From the cell containing the given text, extract its center point as (X, Y) coordinate. 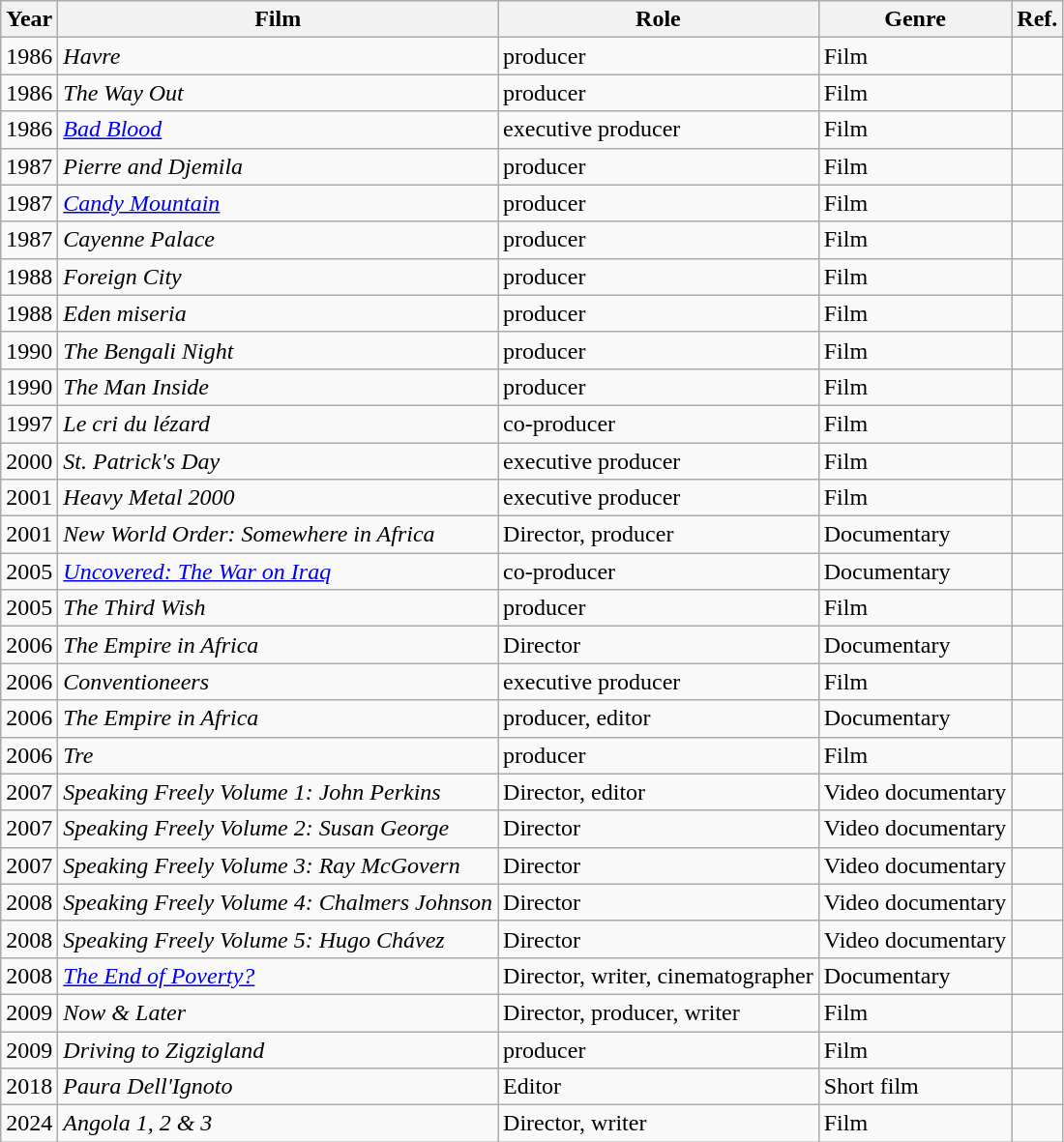
Pierre and Djemila (279, 166)
Director, editor (659, 792)
2000 (29, 461)
Now & Later (279, 1012)
Genre (915, 19)
Havre (279, 56)
Director, writer (659, 1124)
Paura Dell'Ignoto (279, 1087)
The End of Poverty? (279, 976)
The Way Out (279, 93)
Director, producer (659, 535)
1997 (29, 424)
Editor (659, 1087)
Uncovered: The War on Iraq (279, 571)
Director, writer, cinematographer (659, 976)
Speaking Freely Volume 5: Hugo Chávez (279, 939)
Year (29, 19)
Director, producer, writer (659, 1012)
The Bengali Night (279, 350)
Speaking Freely Volume 2: Susan George (279, 829)
Foreign City (279, 277)
Bad Blood (279, 130)
producer, editor (659, 718)
Ref. (1037, 19)
Speaking Freely Volume 4: Chalmers Johnson (279, 902)
Conventioneers (279, 682)
Speaking Freely Volume 3: Ray McGovern (279, 865)
Le cri du lézard (279, 424)
Angola 1, 2 & 3 (279, 1124)
New World Order: Somewhere in Africa (279, 535)
Speaking Freely Volume 1: John Perkins (279, 792)
Tre (279, 755)
2024 (29, 1124)
Cayenne Palace (279, 240)
Eden miseria (279, 313)
The Third Wish (279, 608)
Short film (915, 1087)
Heavy Metal 2000 (279, 498)
2018 (29, 1087)
St. Patrick's Day (279, 461)
Candy Mountain (279, 203)
The Man Inside (279, 387)
Role (659, 19)
Driving to Zigzigland (279, 1049)
